Output the (X, Y) coordinate of the center of the cell containing the given text.  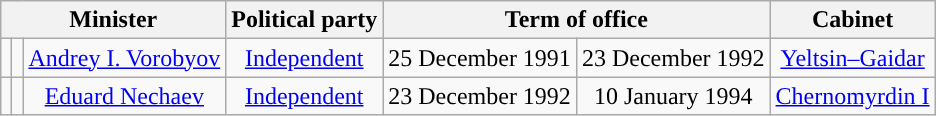
10 January 1994 (673, 96)
Political party (304, 20)
Yeltsin–Gaidar (852, 58)
25 December 1991 (480, 58)
Term of office (576, 20)
Chernomyrdin I (852, 96)
Minister (114, 20)
Eduard Nechaev (124, 96)
Cabinet (852, 20)
Andrey I. Vorobyov (124, 58)
